Return (x, y) of the center of cell containing provided text 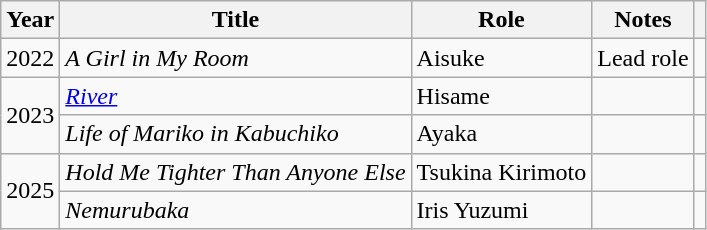
Tsukina Kirimoto (502, 172)
A Girl in My Room (236, 58)
Lead role (643, 58)
Nemurubaka (236, 210)
Notes (643, 20)
Hold Me Tighter Than Anyone Else (236, 172)
2022 (30, 58)
Aisuke (502, 58)
River (236, 96)
2023 (30, 115)
Life of Mariko in Kabuchiko (236, 134)
Iris Yuzumi (502, 210)
Role (502, 20)
Title (236, 20)
Ayaka (502, 134)
Hisame (502, 96)
2025 (30, 191)
Year (30, 20)
